Return the [x, y] coordinate for the center point of the cell that contains the specified text.  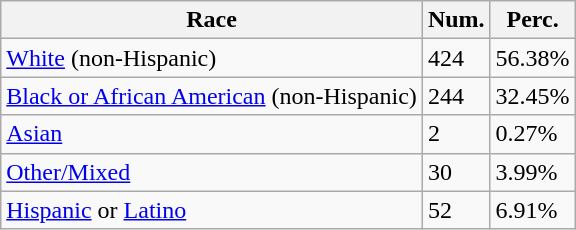
Hispanic or Latino [212, 210]
30 [456, 172]
Other/Mixed [212, 172]
3.99% [532, 172]
Asian [212, 134]
0.27% [532, 134]
6.91% [532, 210]
52 [456, 210]
244 [456, 96]
Num. [456, 20]
Perc. [532, 20]
32.45% [532, 96]
2 [456, 134]
424 [456, 58]
Race [212, 20]
56.38% [532, 58]
White (non-Hispanic) [212, 58]
Black or African American (non-Hispanic) [212, 96]
